Locate the cell with the specified text and output its (X, Y) center coordinate. 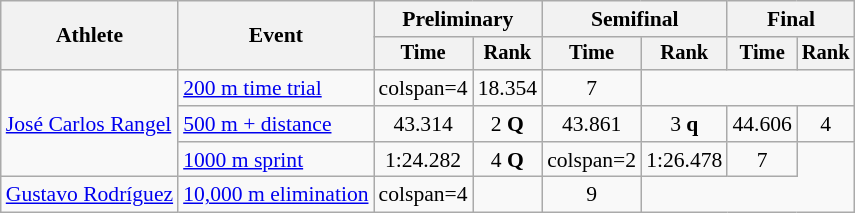
10,000 m elimination (276, 195)
Final (790, 19)
colspan=2 (592, 160)
2 Q (508, 124)
3 q (684, 124)
43.314 (424, 124)
Preliminary (458, 19)
Gustavo Rodríguez (90, 195)
4 Q (508, 160)
4 (826, 124)
1:26.478 (684, 160)
Event (276, 36)
18.354 (508, 88)
Athlete (90, 36)
44.606 (762, 124)
9 (592, 195)
José Carlos Rangel (90, 124)
500 m + distance (276, 124)
43.861 (592, 124)
1:24.282 (424, 160)
200 m time trial (276, 88)
1000 m sprint (276, 160)
Semifinal (634, 19)
